Return the [X, Y] coordinate for the center point of the cell that contains the specified text.  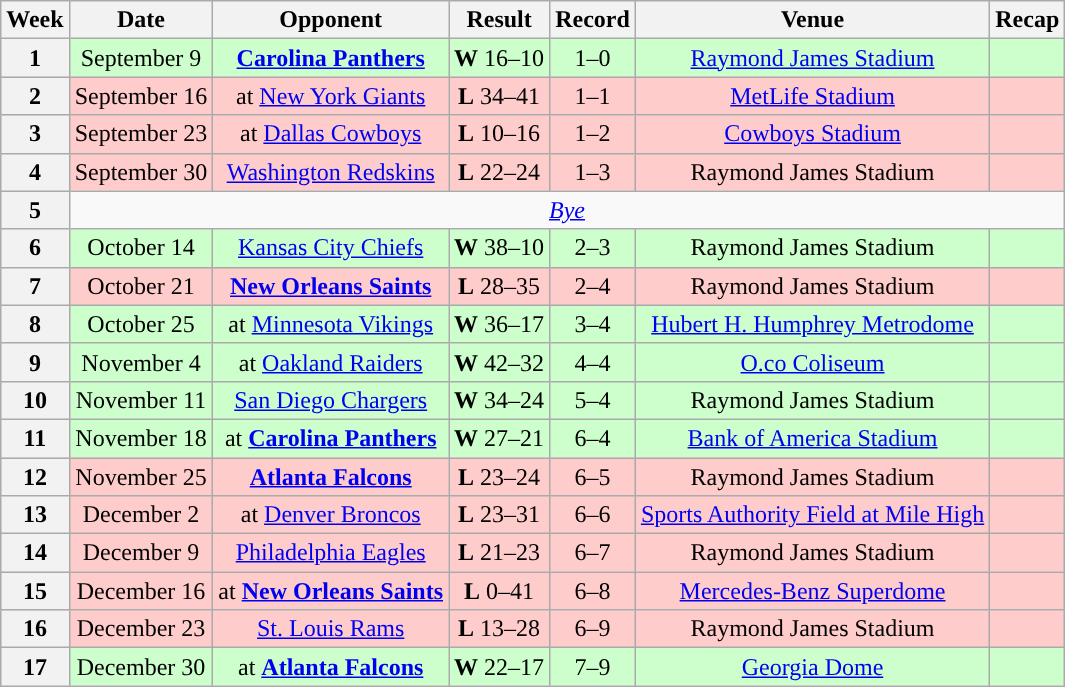
Date [141, 20]
5–4 [593, 400]
November 18 [141, 438]
New Orleans Saints [331, 286]
December 2 [141, 515]
4 [35, 172]
3 [35, 134]
W 34–24 [500, 400]
Kansas City Chiefs [331, 248]
at Dallas Cowboys [331, 134]
2 [35, 96]
7 [35, 286]
at Oakland Raiders [331, 362]
September 23 [141, 134]
November 11 [141, 400]
Sports Authority Field at Mile High [812, 515]
St. Louis Rams [331, 629]
L 21–23 [500, 553]
W 16–10 [500, 58]
Cowboys Stadium [812, 134]
2–3 [593, 248]
Georgia Dome [812, 667]
MetLife Stadium [812, 96]
Venue [812, 20]
at Atlanta Falcons [331, 667]
Hubert H. Humphrey Metrodome [812, 324]
6–8 [593, 591]
December 9 [141, 553]
Bye [567, 210]
W 42–32 [500, 362]
L 22–24 [500, 172]
W 38–10 [500, 248]
9 [35, 362]
6–6 [593, 515]
1–3 [593, 172]
October 14 [141, 248]
at New York Giants [331, 96]
Result [500, 20]
L 13–28 [500, 629]
5 [35, 210]
Philadelphia Eagles [331, 553]
12 [35, 477]
September 9 [141, 58]
Mercedes-Benz Superdome [812, 591]
December 23 [141, 629]
at New Orleans Saints [331, 591]
Carolina Panthers [331, 58]
6–4 [593, 438]
November 25 [141, 477]
8 [35, 324]
November 4 [141, 362]
6 [35, 248]
13 [35, 515]
Week [35, 20]
at Carolina Panthers [331, 438]
L 0–41 [500, 591]
O.co Coliseum [812, 362]
Washington Redskins [331, 172]
December 30 [141, 667]
L 10–16 [500, 134]
10 [35, 400]
L 23–31 [500, 515]
2–4 [593, 286]
Atlanta Falcons [331, 477]
at Denver Broncos [331, 515]
L 28–35 [500, 286]
Opponent [331, 20]
1 [35, 58]
December 16 [141, 591]
W 27–21 [500, 438]
1–1 [593, 96]
11 [35, 438]
6–7 [593, 553]
1–0 [593, 58]
L 34–41 [500, 96]
Bank of America Stadium [812, 438]
4–4 [593, 362]
October 21 [141, 286]
W 22–17 [500, 667]
14 [35, 553]
Recap [1028, 20]
7–9 [593, 667]
September 16 [141, 96]
W 36–17 [500, 324]
L 23–24 [500, 477]
September 30 [141, 172]
16 [35, 629]
at Minnesota Vikings [331, 324]
1–2 [593, 134]
17 [35, 667]
6–9 [593, 629]
15 [35, 591]
3–4 [593, 324]
October 25 [141, 324]
San Diego Chargers [331, 400]
6–5 [593, 477]
Record [593, 20]
